Output the [X, Y] coordinate of the center of the cell containing the given text.  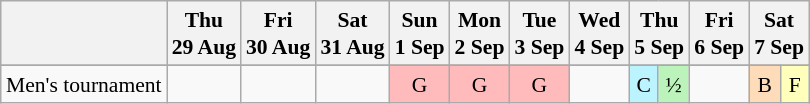
Sat7 Sep [779, 33]
Fri30 Aug [278, 33]
B [764, 84]
Mon2 Sep [480, 33]
Thu5 Sep [659, 33]
F [795, 84]
Wed4 Sep [599, 33]
Sat31 Aug [352, 33]
Men's tournament [84, 84]
Tue3 Sep [539, 33]
Sun1 Sep [420, 33]
Fri6 Sep [719, 33]
C [644, 84]
½ [674, 84]
Thu29 Aug [204, 33]
